Find where the given text appears and provide that cell's center as (x, y) coordinate. 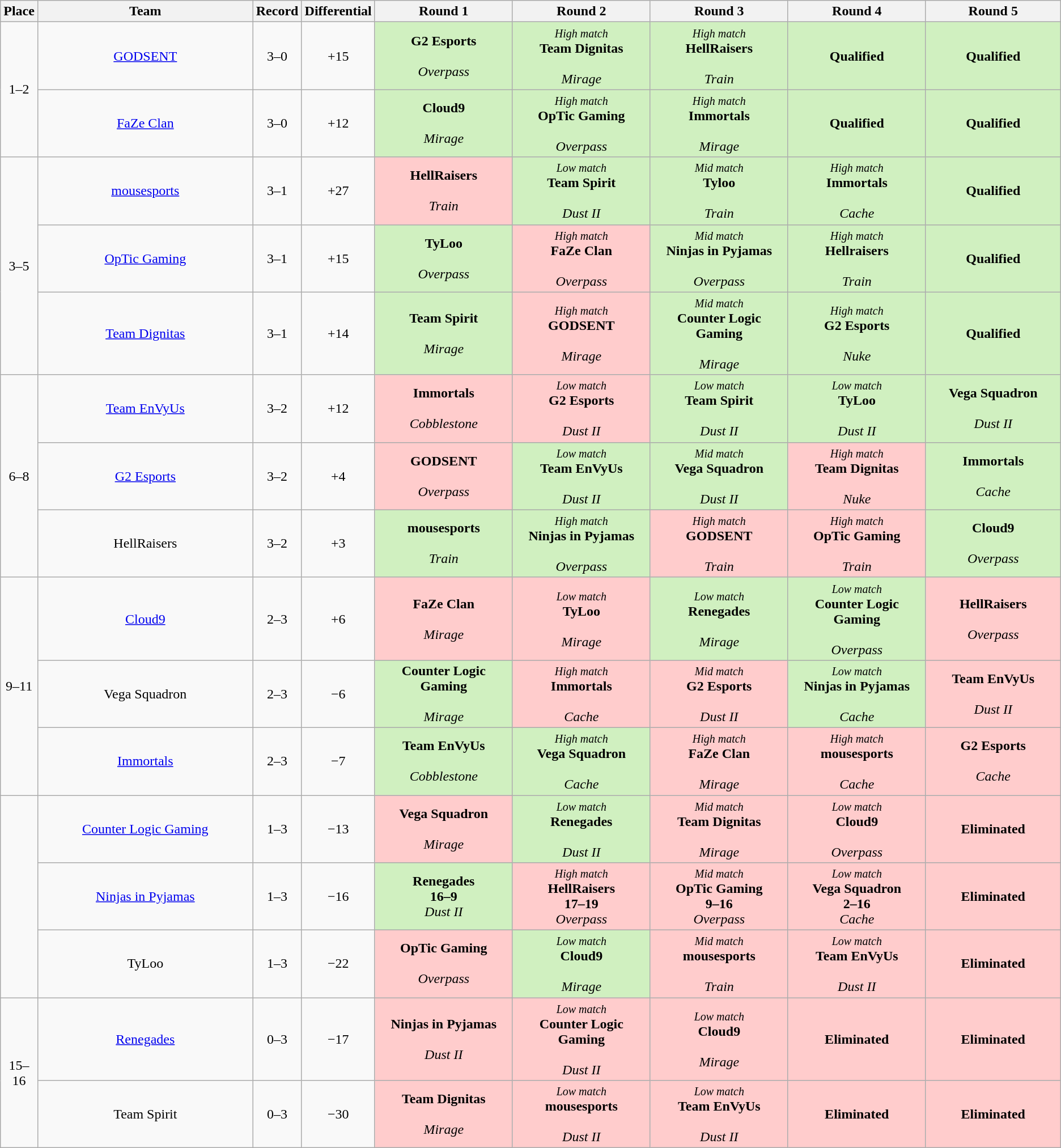
Mid matchVega SquadronDust II (719, 476)
G2 Esports (145, 476)
Mid matchNinjas in PyjamasOverpass (719, 259)
Immortals (145, 761)
Counter Logic Gaming (145, 829)
+4 (338, 476)
Mid matchTylooTrain (719, 190)
High matchTeam DignitasMirage (582, 56)
Vega SquadronMirage (443, 829)
TyLoo (145, 964)
Ninjas in Pyjamas (145, 897)
Low matchRenegadesDust II (582, 829)
Differential (338, 11)
Renegades16–9Dust II (443, 897)
High matchGODSENTMirage (582, 333)
−7 (338, 761)
High matchHellRaisersTrain (719, 56)
Round 2 (582, 11)
GODSENT (145, 56)
Round 4 (857, 11)
mousesportsTrain (443, 543)
OpTic GamingOverpass (443, 964)
Place (19, 11)
Team SpiritMirage (443, 333)
9–11 (19, 686)
High matchNinjas in PyjamasOverpass (582, 543)
High matchHellRaisers17–19Overpass (582, 897)
Round 1 (443, 11)
Mid matchCounter Logic GamingMirage (719, 333)
−22 (338, 964)
High matchOpTic GamingTrain (857, 543)
Round 5 (993, 11)
Team Dignitas (145, 333)
High matchTeam DignitasNuke (857, 476)
Vega Squadron (145, 694)
Low matchRenegadesMirage (719, 619)
Low matchTyLooMirage (582, 619)
HellRaisersTrain (443, 190)
OpTic Gaming (145, 259)
ImmortalsCobblestone (443, 408)
G2 EsportsOverpass (443, 56)
Cloud9Overpass (993, 543)
Renegades (145, 1039)
mousesports (145, 190)
High matchG2 EsportsNuke (857, 333)
+6 (338, 619)
High matchmousesportsCache (857, 761)
Team Spirit (145, 1115)
Low matchTyLooDust II (857, 408)
−30 (338, 1115)
+14 (338, 333)
Record (277, 11)
Low matchNinjas in PyjamasCache (857, 694)
Team (145, 11)
Mid matchOpTic Gaming9–16Overpass (719, 897)
Team EnVyUs (145, 408)
Cloud9 (145, 619)
+3 (338, 543)
Low matchVega Squadron2–16Cache (857, 897)
Ninjas in PyjamasDust II (443, 1039)
Low matchmousesportsDust II (582, 1115)
Low matchCounter Logic GamingOverpass (857, 619)
GODSENTOverpass (443, 476)
High matchFaZe ClanMirage (719, 761)
High matchHellraisersTrain (857, 259)
15–16 (19, 1073)
−16 (338, 897)
Team EnVyUsDust II (993, 694)
6–8 (19, 476)
High matchImmortalsMirage (719, 124)
Round 3 (719, 11)
−6 (338, 694)
−17 (338, 1039)
HellRaisers (145, 543)
Mid matchmousesportsTrain (719, 964)
Cloud9Mirage (443, 124)
ImmortalsCache (993, 476)
Vega SquadronDust II (993, 408)
TyLooOverpass (443, 259)
Counter Logic GamingMirage (443, 694)
3–5 (19, 266)
High matchFaZe ClanOverpass (582, 259)
FaZe ClanMirage (443, 619)
High matchOpTic GamingOverpass (582, 124)
Low matchG2 EsportsDust II (582, 408)
Mid matchTeam DignitasMirage (719, 829)
FaZe Clan (145, 124)
Low matchCloud9Overpass (857, 829)
Low matchCounter Logic GamingDust II (582, 1039)
−13 (338, 829)
High matchVega SquadronCache (582, 761)
HellRaisersOverpass (993, 619)
1–2 (19, 90)
Mid matchG2 EsportsDust II (719, 694)
+27 (338, 190)
High matchGODSENTTrain (719, 543)
Team DignitasMirage (443, 1115)
Team EnVyUs Cobblestone (443, 761)
G2 EsportsCache (993, 761)
